Find where the given text appears and provide that cell's center as [x, y] coordinate. 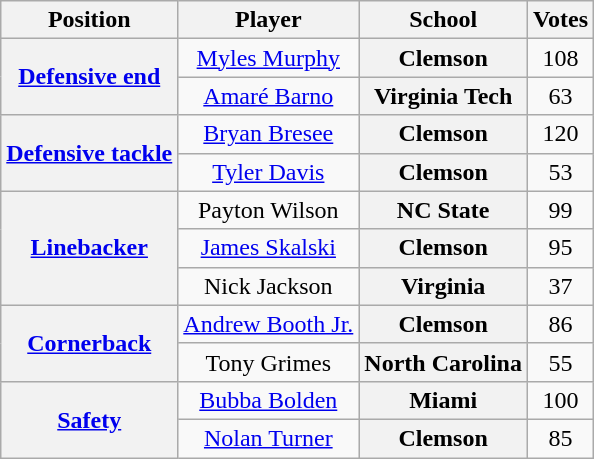
Virginia [444, 286]
Linebacker [90, 248]
North Carolina [444, 362]
Andrew Booth Jr. [268, 324]
Bubba Bolden [268, 400]
Payton Wilson [268, 210]
Virginia Tech [444, 96]
School [444, 20]
99 [560, 210]
53 [560, 172]
NC State [444, 210]
Defensive tackle [90, 153]
Cornerback [90, 343]
Defensive end [90, 77]
Miami [444, 400]
120 [560, 134]
Tyler Davis [268, 172]
Nolan Turner [268, 438]
Nick Jackson [268, 286]
Tony Grimes [268, 362]
86 [560, 324]
108 [560, 58]
Bryan Bresee [268, 134]
Votes [560, 20]
85 [560, 438]
Myles Murphy [268, 58]
Player [268, 20]
95 [560, 248]
55 [560, 362]
Amaré Barno [268, 96]
Position [90, 20]
100 [560, 400]
37 [560, 286]
63 [560, 96]
James Skalski [268, 248]
Safety [90, 419]
